Output the [x, y] coordinate of the center of the cell containing the given text.  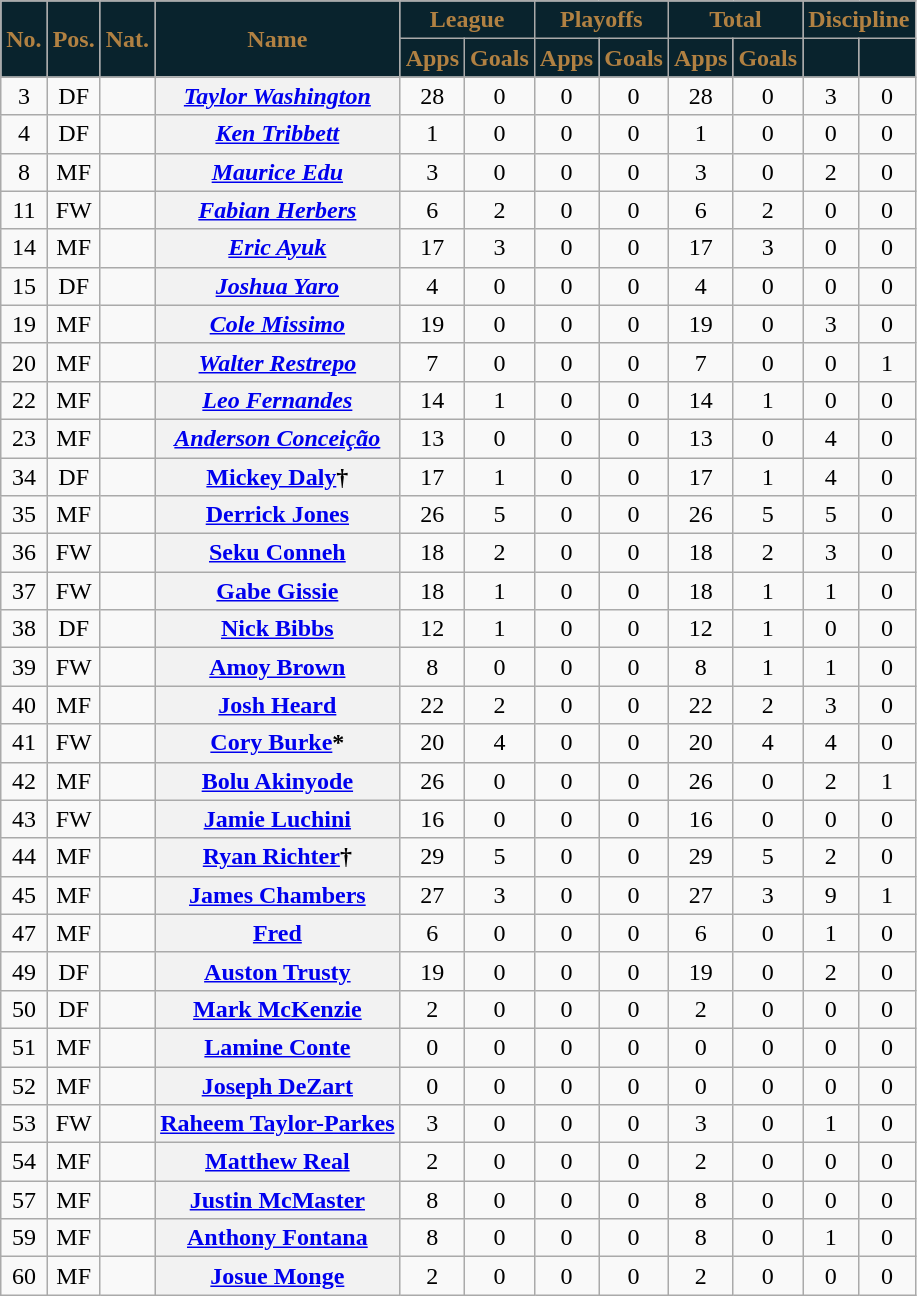
45 [24, 895]
Cole Missimo [278, 324]
11 [24, 210]
Playoffs [601, 20]
Fabian Herbers [278, 210]
9 [831, 895]
Seku Conneh [278, 553]
41 [24, 743]
Ryan Richter† [278, 857]
Josh Heard [278, 705]
Anthony Fontana [278, 1238]
Total [735, 20]
James Chambers [278, 895]
37 [24, 591]
Name [278, 39]
Bolu Akinyode [278, 781]
Derrick Jones [278, 515]
50 [24, 1009]
Eric Ayuk [278, 248]
Jamie Luchini [278, 819]
Walter Restrepo [278, 362]
Taylor Washington [278, 96]
43 [24, 819]
Joseph DeZart [278, 1085]
Josue Monge [278, 1276]
Justin McMaster [278, 1200]
34 [24, 477]
54 [24, 1162]
59 [24, 1238]
Fred [278, 933]
23 [24, 438]
Matthew Real [278, 1162]
Lamine Conte [278, 1047]
Gabe Gissie [278, 591]
60 [24, 1276]
No. [24, 39]
Nat. [127, 39]
Joshua Yaro [278, 286]
36 [24, 553]
57 [24, 1200]
42 [24, 781]
Nick Bibbs [278, 629]
League [467, 20]
51 [24, 1047]
Ken Tribbett [278, 134]
Mark McKenzie [278, 1009]
38 [24, 629]
Maurice Edu [278, 172]
40 [24, 705]
Auston Trusty [278, 971]
15 [24, 286]
Raheem Taylor-Parkes [278, 1124]
Anderson Conceição [278, 438]
53 [24, 1124]
Cory Burke* [278, 743]
35 [24, 515]
Pos. [74, 39]
Mickey Daly† [278, 477]
Discipline [859, 20]
49 [24, 971]
Leo Fernandes [278, 400]
39 [24, 667]
Amoy Brown [278, 667]
44 [24, 857]
52 [24, 1085]
47 [24, 933]
